Detect which cell encompasses the target text, then output its (x, y) center coordinate. 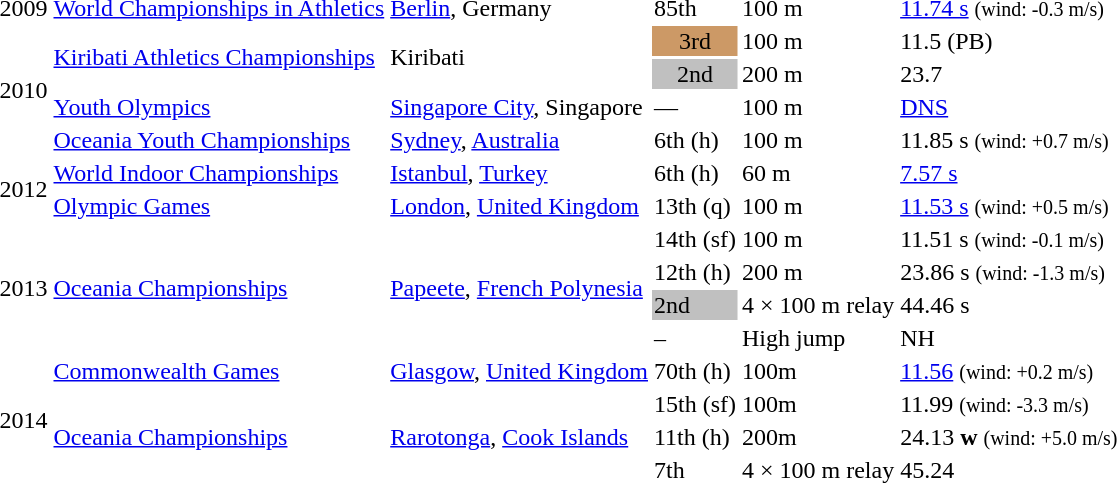
12th (h) (694, 272)
11th (h) (694, 437)
200m (818, 437)
Oceania Championships (219, 288)
— (694, 107)
London, United Kingdom (520, 206)
Commonwealth Games (219, 371)
Glasgow, United Kingdom (520, 371)
3rd (694, 41)
Singapore City, Singapore (520, 107)
70th (h) (694, 371)
– (694, 338)
Youth Olympics (219, 107)
13th (q) (694, 206)
Sydney, Australia (520, 140)
World Indoor Championships (219, 173)
Olympic Games (219, 206)
15th (sf) (694, 404)
4 × 100 m relay (818, 305)
60 m (818, 173)
Oceania Youth Championships (219, 140)
14th (sf) (694, 239)
Kiribati (520, 58)
Istanbul, Turkey (520, 173)
Kiribati Athletics Championships (219, 58)
Papeete, French Polynesia (520, 288)
High jump (818, 338)
